Pinpoint the cell where the given text exists, returning its [X, Y] midpoint coordinate. 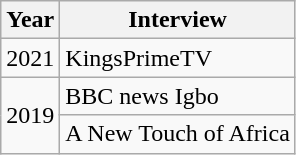
KingsPrimeTV [178, 58]
Year [30, 20]
2019 [30, 115]
Interview [178, 20]
2021 [30, 58]
A New Touch of Africa [178, 134]
BBC news Igbo [178, 96]
